Return [x, y] of the center of cell containing provided text 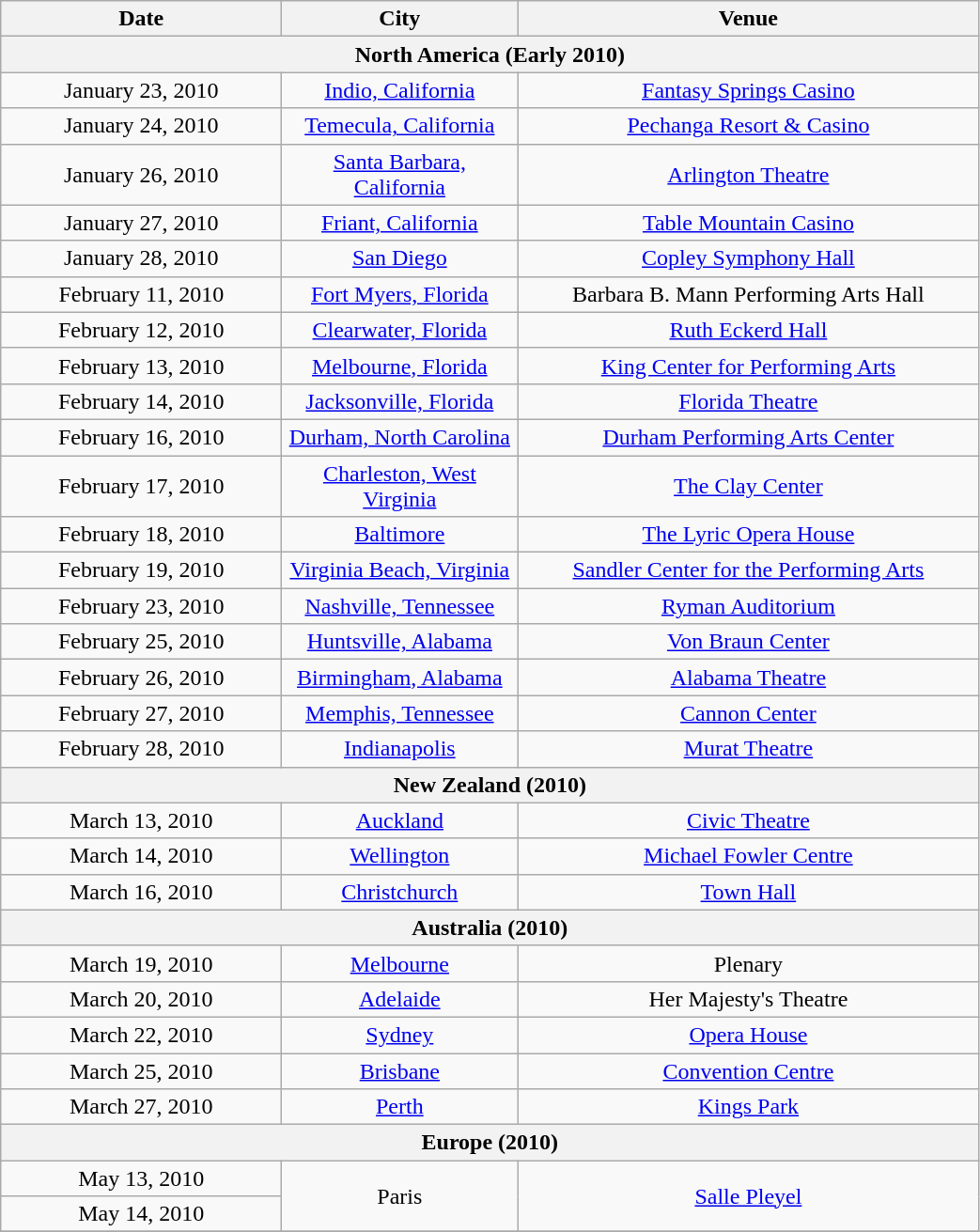
Durham, North Carolina [400, 437]
February 25, 2010 [141, 642]
March 14, 2010 [141, 856]
February 12, 2010 [141, 330]
Ryman Auditorium [748, 606]
May 13, 2010 [141, 1178]
February 17, 2010 [141, 485]
The Lyric Opera House [748, 535]
Venue [748, 19]
Sandler Center for the Performing Arts [748, 570]
Wellington [400, 856]
February 23, 2010 [141, 606]
Civic Theatre [748, 820]
February 14, 2010 [141, 401]
Convention Centre [748, 1070]
Town Hall [748, 892]
Huntsville, Alabama [400, 642]
Copley Symphony Hall [748, 258]
Ruth Eckerd Hall [748, 330]
Murat Theatre [748, 749]
Melbourne [400, 963]
Cannon Center [748, 713]
Charleston, West Virginia [400, 485]
The Clay Center [748, 485]
February 16, 2010 [141, 437]
Alabama Theatre [748, 678]
Clearwater, Florida [400, 330]
Opera House [748, 1035]
San Diego [400, 258]
Perth [400, 1107]
Baltimore [400, 535]
Santa Barbara, California [400, 175]
King Center for Performing Arts [748, 366]
North America (Early 2010) [490, 55]
March 27, 2010 [141, 1107]
March 22, 2010 [141, 1035]
Adelaide [400, 999]
Europe (2010) [490, 1143]
January 24, 2010 [141, 126]
Arlington Theatre [748, 175]
March 20, 2010 [141, 999]
Von Braun Center [748, 642]
March 16, 2010 [141, 892]
Kings Park [748, 1107]
Plenary [748, 963]
February 19, 2010 [141, 570]
Virginia Beach, Virginia [400, 570]
January 26, 2010 [141, 175]
February 26, 2010 [141, 678]
Paris [400, 1196]
Fantasy Springs Casino [748, 90]
Indianapolis [400, 749]
Melbourne, Florida [400, 366]
Durham Performing Arts Center [748, 437]
Salle Pleyel [748, 1196]
Memphis, Tennessee [400, 713]
March 19, 2010 [141, 963]
January 28, 2010 [141, 258]
Fort Myers, Florida [400, 294]
Christchurch [400, 892]
March 25, 2010 [141, 1070]
Florida Theatre [748, 401]
March 13, 2010 [141, 820]
Friant, California [400, 223]
Birmingham, Alabama [400, 678]
City [400, 19]
February 27, 2010 [141, 713]
Michael Fowler Centre [748, 856]
January 23, 2010 [141, 90]
Australia (2010) [490, 928]
May 14, 2010 [141, 1214]
Nashville, Tennessee [400, 606]
Brisbane [400, 1070]
February 18, 2010 [141, 535]
February 13, 2010 [141, 366]
New Zealand (2010) [490, 785]
Table Mountain Casino [748, 223]
Temecula, California [400, 126]
February 28, 2010 [141, 749]
February 11, 2010 [141, 294]
Pechanga Resort & Casino [748, 126]
Barbara B. Mann Performing Arts Hall [748, 294]
January 27, 2010 [141, 223]
Auckland [400, 820]
Indio, California [400, 90]
Sydney [400, 1035]
Jacksonville, Florida [400, 401]
Date [141, 19]
Her Majesty's Theatre [748, 999]
